Determine the [X, Y] coordinate at the center of the cell enclosing the given text.  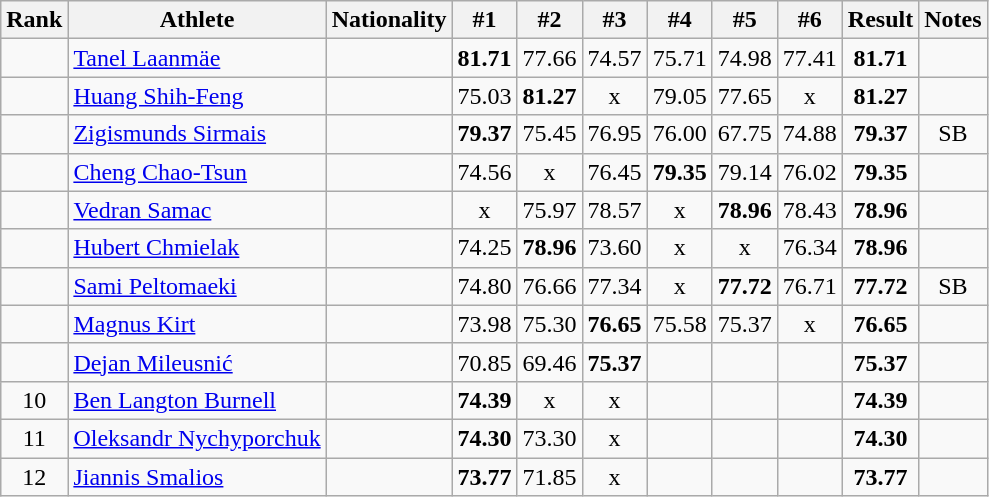
71.85 [550, 477]
Athlete [197, 20]
75.97 [550, 210]
74.88 [810, 134]
75.71 [680, 58]
Zigismunds Sirmais [197, 134]
Hubert Chmielak [197, 248]
12 [34, 477]
75.45 [550, 134]
#2 [550, 20]
76.66 [550, 286]
76.00 [680, 134]
#6 [810, 20]
Nationality [389, 20]
75.03 [484, 96]
77.66 [550, 58]
76.95 [614, 134]
10 [34, 400]
Magnus Kirt [197, 324]
79.14 [744, 172]
Oleksandr Nychyporchuk [197, 438]
79.05 [680, 96]
Jiannis Smalios [197, 477]
76.02 [810, 172]
77.34 [614, 286]
74.25 [484, 248]
76.45 [614, 172]
11 [34, 438]
69.46 [550, 362]
73.30 [550, 438]
77.41 [810, 58]
#4 [680, 20]
Notes [953, 20]
#3 [614, 20]
74.57 [614, 58]
Cheng Chao-Tsun [197, 172]
67.75 [744, 134]
77.65 [744, 96]
74.56 [484, 172]
Ben Langton Burnell [197, 400]
73.98 [484, 324]
70.85 [484, 362]
Huang Shih-Feng [197, 96]
Result [880, 20]
78.57 [614, 210]
75.58 [680, 324]
75.30 [550, 324]
78.43 [810, 210]
76.34 [810, 248]
Dejan Mileusnić [197, 362]
74.80 [484, 286]
74.98 [744, 58]
Sami Peltomaeki [197, 286]
Vedran Samac [197, 210]
76.71 [810, 286]
#1 [484, 20]
73.60 [614, 248]
#5 [744, 20]
Rank [34, 20]
Tanel Laanmäe [197, 58]
